Detect which cell encompasses the target text, then output its (X, Y) center coordinate. 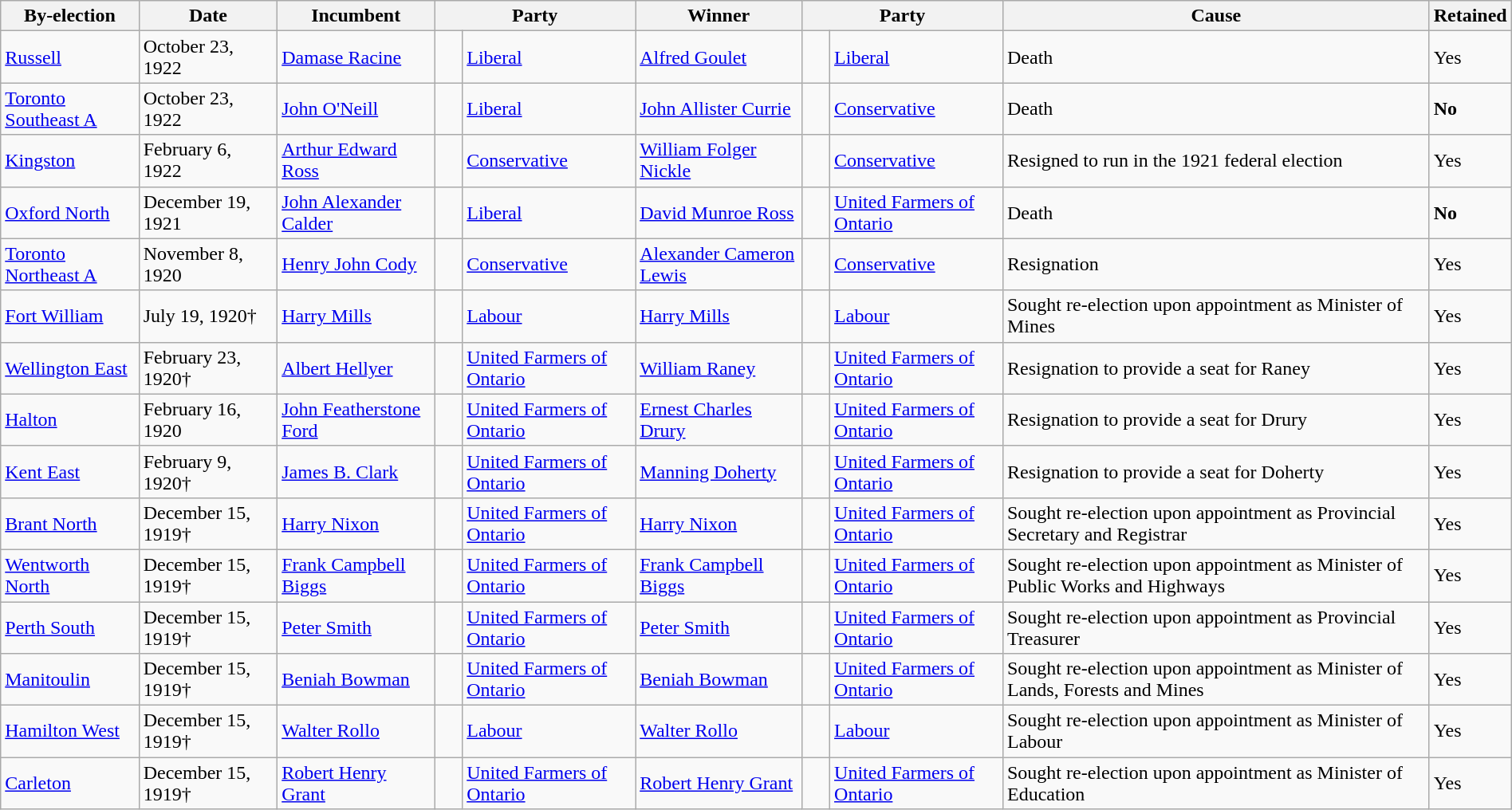
Sought re-election upon appointment as Minister of Public Works and Highways (1215, 576)
July 19, 1920† (208, 316)
Resigned to run in the 1921 federal election (1215, 161)
Hamilton West (70, 732)
Fort William (70, 316)
Kent East (70, 472)
Wentworth North (70, 576)
John Featherstone Ford (356, 419)
Resignation to provide a seat for Doherty (1215, 472)
William Folger Nickle (719, 161)
Albert Hellyer (356, 368)
Cause (1215, 16)
Brant North (70, 523)
Sought re-election upon appointment as Provincial Treasurer (1215, 627)
Perth South (70, 627)
Carleton (70, 783)
Alfred Goulet (719, 57)
February 16, 1920 (208, 419)
Oxford North (70, 212)
Sought re-election upon appointment as Minister of Lands, Forests and Mines (1215, 679)
February 6, 1922 (208, 161)
Damase Racine (356, 57)
Date (208, 16)
Retained (1471, 16)
Ernest Charles Drury (719, 419)
Kingston (70, 161)
Wellington East (70, 368)
Incumbent (356, 16)
Sought re-election upon appointment as Minister of Mines (1215, 316)
Manitoulin (70, 679)
Russell (70, 57)
Sought re-election upon appointment as Minister of Labour (1215, 732)
Sought re-election upon appointment as Minister of Education (1215, 783)
November 8, 1920 (208, 265)
John Alexander Calder (356, 212)
David Munroe Ross (719, 212)
James B. Clark (356, 472)
John O'Neill (356, 108)
By-election (70, 16)
February 9, 1920† (208, 472)
Sought re-election upon appointment as Provincial Secretary and Registrar (1215, 523)
February 23, 1920† (208, 368)
Henry John Cody (356, 265)
Alexander Cameron Lewis (719, 265)
Resignation to provide a seat for Drury (1215, 419)
Arthur Edward Ross (356, 161)
Halton (70, 419)
Resignation to provide a seat for Raney (1215, 368)
December 19, 1921 (208, 212)
Winner (719, 16)
Toronto Northeast A (70, 265)
Toronto Southeast A (70, 108)
John Allister Currie (719, 108)
Manning Doherty (719, 472)
Resignation (1215, 265)
William Raney (719, 368)
